Pinpoint the cell where the given text exists, returning its (X, Y) midpoint coordinate. 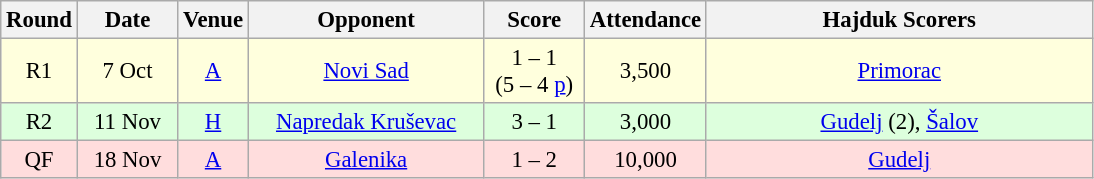
R2 (39, 122)
Galenika (366, 160)
Primorac (899, 72)
R1 (39, 72)
1 – 1(5 – 4 p) (534, 72)
3,000 (646, 122)
Gudelj (2), Šalov (899, 122)
10,000 (646, 160)
Hajduk Scorers (899, 20)
3 – 1 (534, 122)
18 Nov (128, 160)
Score (534, 20)
Venue (214, 20)
Opponent (366, 20)
Date (128, 20)
Round (39, 20)
1 – 2 (534, 160)
QF (39, 160)
Napredak Kruševac (366, 122)
Novi Sad (366, 72)
H (214, 122)
Attendance (646, 20)
11 Nov (128, 122)
7 Oct (128, 72)
3,500 (646, 72)
Gudelj (899, 160)
